Find where the given text appears and provide that cell's center as (x, y) coordinate. 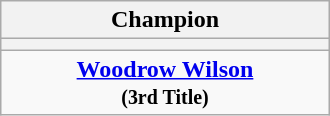
Woodrow Wilson(3rd Title) (165, 82)
Champion (165, 20)
